Return the (X, Y) coordinate for the center point of the cell that contains the specified text.  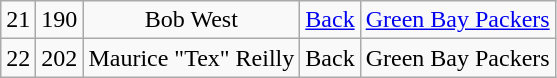
202 (60, 58)
Bob West (192, 20)
21 (18, 20)
Maurice "Tex" Reilly (192, 58)
22 (18, 58)
190 (60, 20)
